Find where the given text appears and provide that cell's center as [x, y] coordinate. 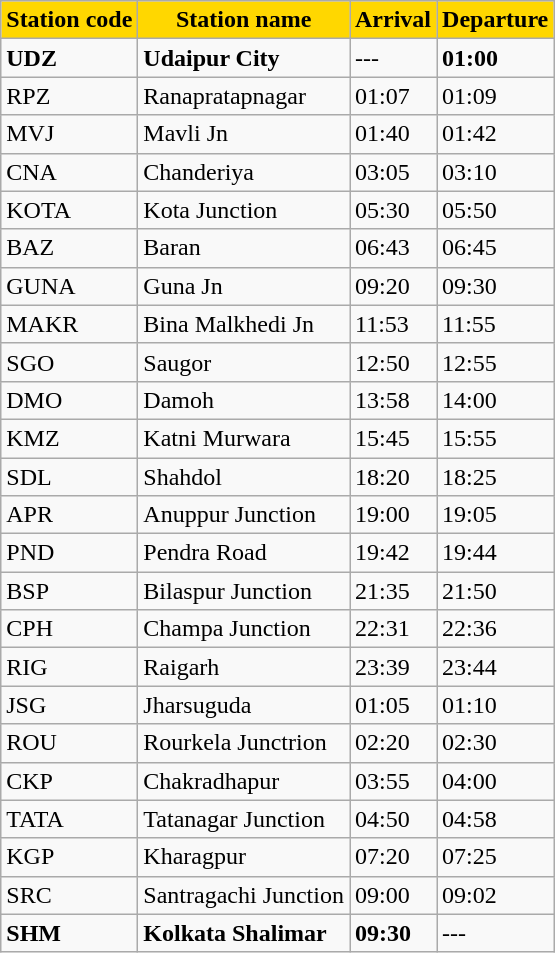
12:55 [496, 362]
Arrival [394, 20]
CNA [70, 172]
KMZ [70, 438]
09:20 [394, 286]
JSG [70, 705]
KGP [70, 857]
TATA [70, 819]
09:00 [394, 895]
SRC [70, 895]
Damoh [244, 400]
14:00 [496, 400]
APR [70, 515]
Pendra Road [244, 553]
04:50 [394, 819]
Chakradhapur [244, 781]
22:36 [496, 629]
22:31 [394, 629]
06:45 [496, 248]
02:30 [496, 743]
SGO [70, 362]
Jharsuguda [244, 705]
Santragachi Junction [244, 895]
04:00 [496, 781]
Bina Malkhedi Jn [244, 324]
13:58 [394, 400]
19:05 [496, 515]
23:44 [496, 667]
Katni Murwara [244, 438]
11:55 [496, 324]
03:10 [496, 172]
09:02 [496, 895]
Chanderiya [244, 172]
ROU [70, 743]
Saugor [244, 362]
SDL [70, 477]
Departure [496, 20]
Kolkata Shalimar [244, 933]
01:40 [394, 134]
19:42 [394, 553]
SHM [70, 933]
MVJ [70, 134]
Udaipur City [244, 58]
KOTA [70, 210]
RPZ [70, 96]
21:50 [496, 591]
Station name [244, 20]
Ranapratapnagar [244, 96]
01:00 [496, 58]
06:43 [394, 248]
Baran [244, 248]
04:58 [496, 819]
GUNA [70, 286]
Kharagpur [244, 857]
11:53 [394, 324]
Rourkela Junctrion [244, 743]
01:05 [394, 705]
23:39 [394, 667]
15:55 [496, 438]
Bilaspur Junction [244, 591]
UDZ [70, 58]
12:50 [394, 362]
Kota Junction [244, 210]
21:35 [394, 591]
Champa Junction [244, 629]
Guna Jn [244, 286]
BAZ [70, 248]
18:25 [496, 477]
Raigarh [244, 667]
Mavli Jn [244, 134]
CPH [70, 629]
15:45 [394, 438]
02:20 [394, 743]
Station code [70, 20]
PND [70, 553]
RIG [70, 667]
MAKR [70, 324]
19:00 [394, 515]
01:09 [496, 96]
05:50 [496, 210]
01:42 [496, 134]
01:10 [496, 705]
Tatanagar Junction [244, 819]
03:55 [394, 781]
07:25 [496, 857]
03:05 [394, 172]
CKP [70, 781]
01:07 [394, 96]
19:44 [496, 553]
DMO [70, 400]
07:20 [394, 857]
Anuppur Junction [244, 515]
BSP [70, 591]
18:20 [394, 477]
Shahdol [244, 477]
05:30 [394, 210]
